Scan for the cell matching the given text and deliver its (X, Y) coordinate at center. 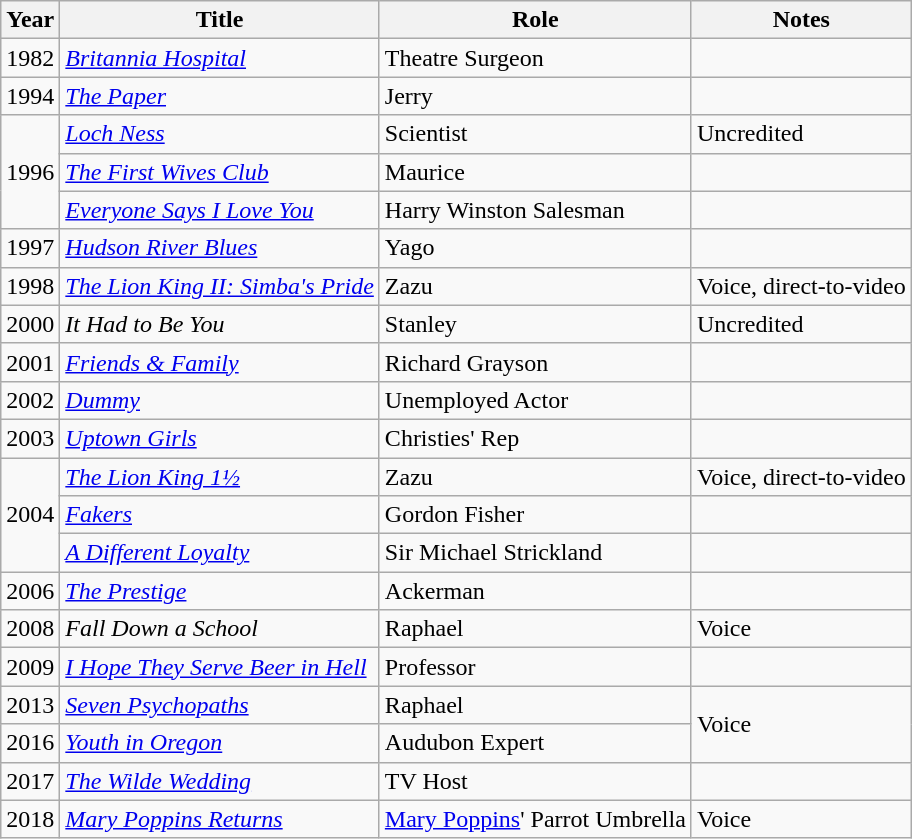
A Different Loyalty (220, 553)
2001 (30, 362)
The Lion King 1½ (220, 477)
Loch Ness (220, 134)
2016 (30, 743)
The First Wives Club (220, 172)
Jerry (535, 96)
2006 (30, 591)
Sir Michael Strickland (535, 553)
Britannia Hospital (220, 58)
Hudson River Blues (220, 248)
Scientist (535, 134)
1998 (30, 286)
Theatre Surgeon (535, 58)
Maurice (535, 172)
It Had to Be You (220, 324)
1997 (30, 248)
2013 (30, 705)
1996 (30, 172)
2003 (30, 438)
Role (535, 20)
Ackerman (535, 591)
The Prestige (220, 591)
2008 (30, 629)
Uptown Girls (220, 438)
Unemployed Actor (535, 400)
Year (30, 20)
Notes (801, 20)
1982 (30, 58)
Everyone Says I Love You (220, 210)
Seven Psychopaths (220, 705)
2009 (30, 667)
The Wilde Wedding (220, 781)
The Lion King II: Simba's Pride (220, 286)
Dummy (220, 400)
Stanley (535, 324)
2018 (30, 819)
Fall Down a School (220, 629)
Mary Poppins Returns (220, 819)
2004 (30, 515)
TV Host (535, 781)
Yago (535, 248)
2000 (30, 324)
Youth in Oregon (220, 743)
2017 (30, 781)
1994 (30, 96)
Mary Poppins' Parrot Umbrella (535, 819)
Harry Winston Salesman (535, 210)
Richard Grayson (535, 362)
The Paper (220, 96)
I Hope They Serve Beer in Hell (220, 667)
Fakers (220, 515)
Professor (535, 667)
Gordon Fisher (535, 515)
Christies' Rep (535, 438)
Title (220, 20)
2002 (30, 400)
Friends & Family (220, 362)
Audubon Expert (535, 743)
